Find where the given text appears and provide that cell's center as [x, y] coordinate. 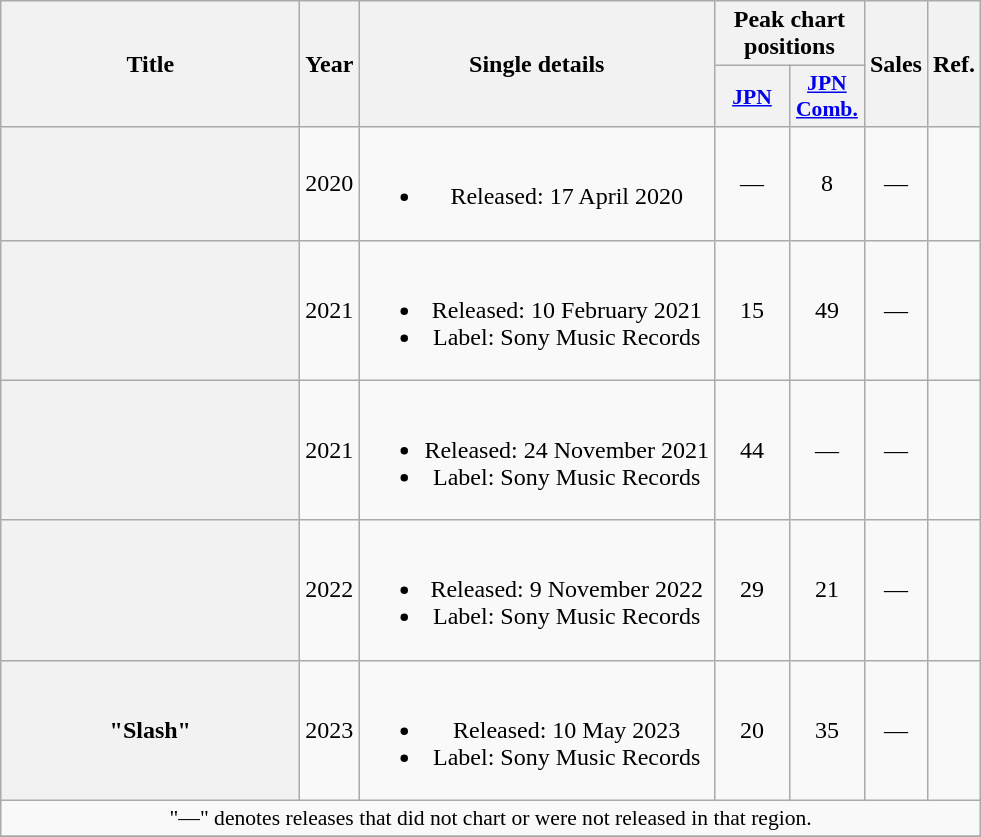
"—" denotes releases that did not chart or were not released in that region. [491, 818]
Released: 10 May 2023Label: Sony Music Records [537, 730]
Released: 9 November 2022Label: Sony Music Records [537, 590]
35 [826, 730]
Released: 17 April 2020 [537, 184]
2022 [330, 590]
Peak chart positions [790, 34]
Sales [896, 64]
44 [752, 450]
JPNComb. [826, 96]
Released: 24 November 2021Label: Sony Music Records [537, 450]
20 [752, 730]
21 [826, 590]
Year [330, 64]
8 [826, 184]
15 [752, 310]
Title [150, 64]
49 [826, 310]
Ref. [954, 64]
29 [752, 590]
2023 [330, 730]
Single details [537, 64]
"Slash" [150, 730]
2020 [330, 184]
Released: 10 February 2021Label: Sony Music Records [537, 310]
JPN [752, 96]
